Return [x, y] of the center of cell containing provided text 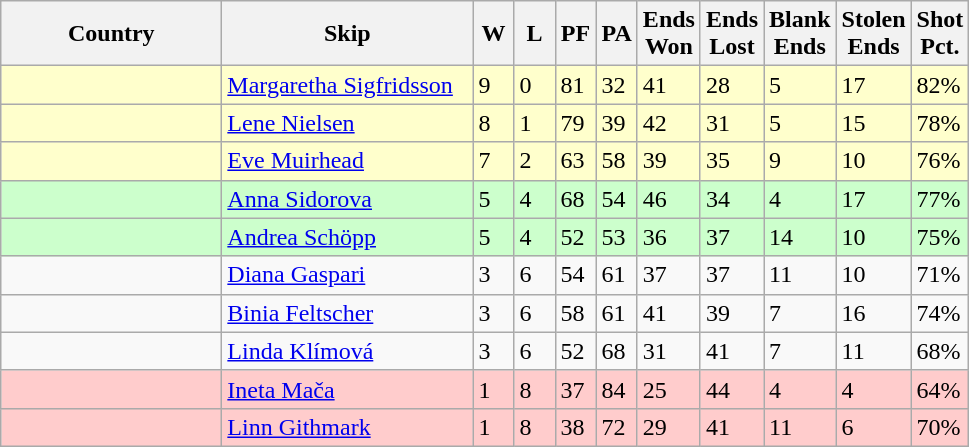
72 [616, 427]
Margaretha Sigfridsson [348, 85]
38 [576, 427]
Diana Gaspari [348, 275]
15 [874, 123]
16 [874, 313]
25 [668, 389]
Shot Pct. [940, 34]
70% [940, 427]
82% [940, 85]
Skip [348, 34]
53 [616, 237]
46 [668, 199]
77% [940, 199]
34 [732, 199]
32 [616, 85]
Ineta Mača [348, 389]
64% [940, 389]
W [494, 34]
42 [668, 123]
Lene Nielsen [348, 123]
74% [940, 313]
81 [576, 85]
71% [940, 275]
Ends Won [668, 34]
78% [940, 123]
63 [576, 161]
36 [668, 237]
44 [732, 389]
84 [616, 389]
Binia Feltscher [348, 313]
Eve Muirhead [348, 161]
79 [576, 123]
68% [940, 351]
PA [616, 34]
76% [940, 161]
Andrea Schöpp [348, 237]
PF [576, 34]
Blank Ends [800, 34]
75% [940, 237]
28 [732, 85]
2 [534, 161]
0 [534, 85]
14 [800, 237]
Linn Githmark [348, 427]
Linda Klímová [348, 351]
Ends Lost [732, 34]
Anna Sidorova [348, 199]
35 [732, 161]
L [534, 34]
Stolen Ends [874, 34]
Country [112, 34]
29 [668, 427]
